Determine the (x, y) coordinate at the center of the cell enclosing the given text.  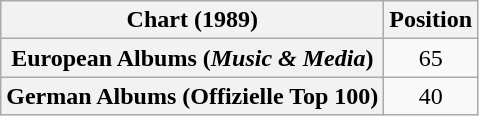
European Albums (Music & Media) (192, 58)
Chart (1989) (192, 20)
German Albums (Offizielle Top 100) (192, 96)
65 (431, 58)
40 (431, 96)
Position (431, 20)
